Identify which cell holds the provided text, then report its (x, y) central coordinate. 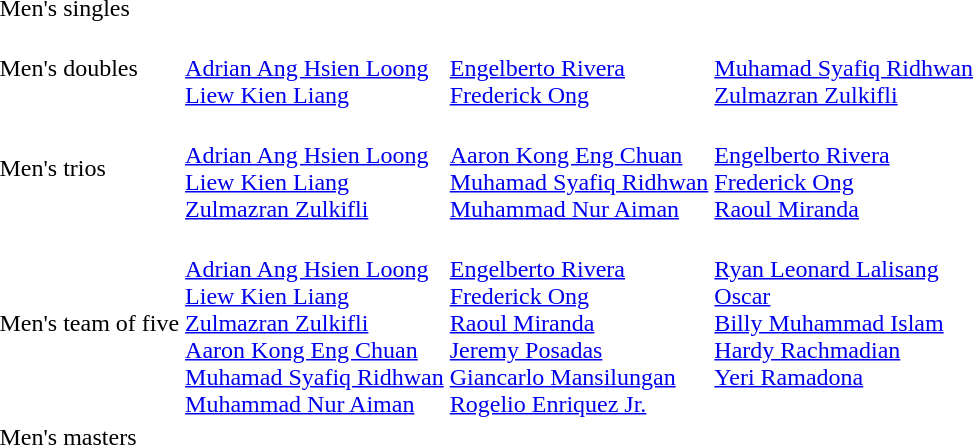
Adrian Ang Hsien Loong Liew Kien Liang Zulmazran Zulkifli (315, 168)
Engelberto Rivera Frederick Ong Raoul Miranda Jeremy Posadas Giancarlo Mansilungan Rogelio Enriquez Jr. (579, 323)
Adrian Ang Hsien Loong Liew Kien Liang (315, 68)
Aaron Kong Eng Chuan Muhamad Syafiq Ridhwan Muhammad Nur Aiman (579, 168)
Engelberto Rivera Frederick Ong (579, 68)
Adrian Ang Hsien Loong Liew Kien Liang Zulmazran Zulkifli Aaron Kong Eng Chuan Muhamad Syafiq Ridhwan Muhammad Nur Aiman (315, 323)
